Determine the [X, Y] coordinate at the center of the cell enclosing the given text.  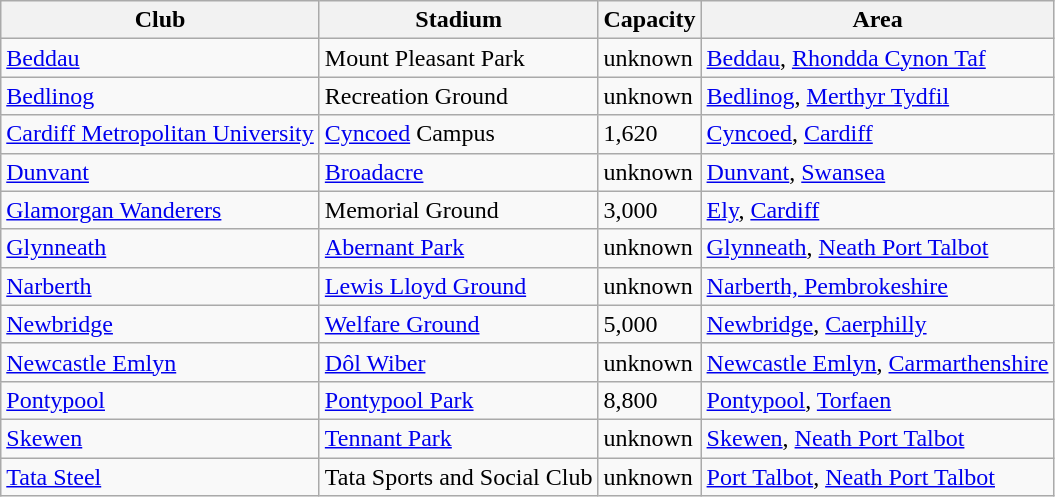
Pontypool, Torfaen [878, 400]
Newcastle Emlyn [160, 362]
Narberth, Pembrokeshire [878, 286]
Glamorgan Wanderers [160, 210]
Newcastle Emlyn, Carmarthenshire [878, 362]
Club [160, 20]
Broadacre [458, 172]
Area [878, 20]
Welfare Ground [458, 324]
Abernant Park [458, 248]
5,000 [650, 324]
Tata Sports and Social Club [458, 477]
Cyncoed Campus [458, 134]
Stadium [458, 20]
Dunvant, Swansea [878, 172]
Beddau [160, 58]
Glynneath, Neath Port Talbot [878, 248]
Bedlinog [160, 96]
Tata Steel [160, 477]
Ely, Cardiff [878, 210]
Dôl Wiber [458, 362]
Pontypool Park [458, 400]
Beddau, Rhondda Cynon Taf [878, 58]
8,800 [650, 400]
Newbridge [160, 324]
Recreation Ground [458, 96]
Lewis Lloyd Ground [458, 286]
Pontypool [160, 400]
Skewen, Neath Port Talbot [878, 438]
Port Talbot, Neath Port Talbot [878, 477]
Narberth [160, 286]
Cardiff Metropolitan University [160, 134]
Glynneath [160, 248]
3,000 [650, 210]
Mount Pleasant Park [458, 58]
Bedlinog, Merthyr Tydfil [878, 96]
Dunvant [160, 172]
Memorial Ground [458, 210]
Tennant Park [458, 438]
1,620 [650, 134]
Newbridge, Caerphilly [878, 324]
Skewen [160, 438]
Capacity [650, 20]
Cyncoed, Cardiff [878, 134]
